Return the (X, Y) coordinate for the center point of the cell that contains the specified text.  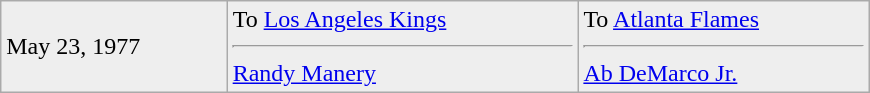
To Los Angeles KingsRandy Manery (402, 47)
May 23, 1977 (114, 47)
To Atlanta FlamesAb DeMarco Jr. (724, 47)
